Identify which cell holds the provided text, then report its (x, y) central coordinate. 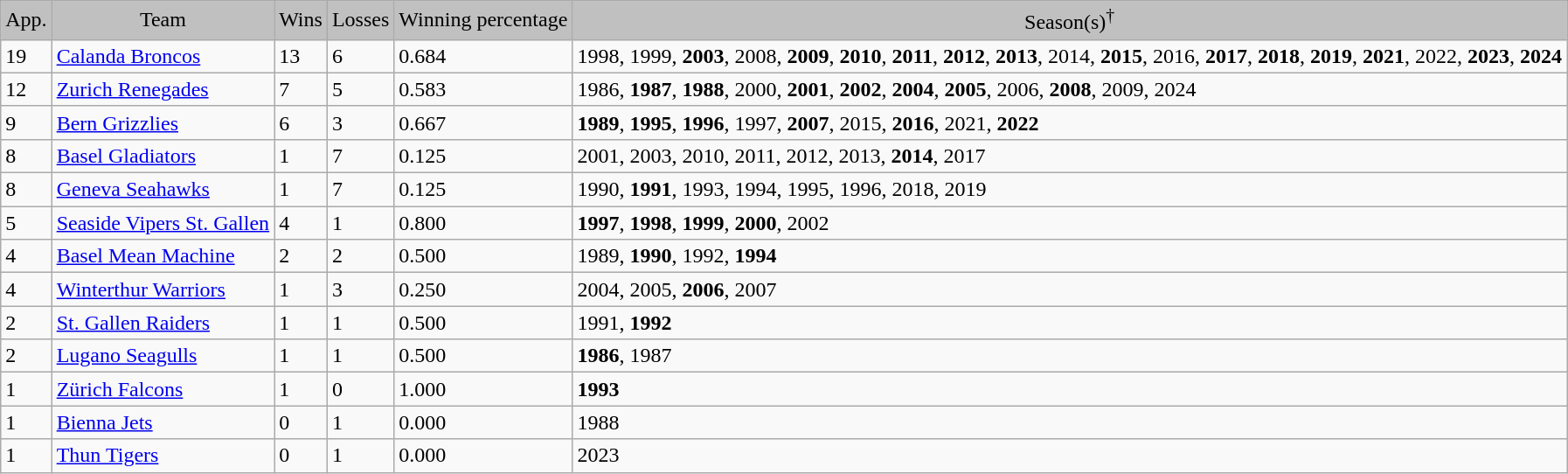
2004, 2005, 2006, 2007 (1070, 289)
Bienna Jets (163, 422)
Basel Mean Machine (163, 256)
Calanda Broncos (163, 56)
Winterthur Warriors (163, 289)
Thun Tigers (163, 456)
Geneva Seahawks (163, 190)
Wins (301, 21)
Lugano Seagulls (163, 356)
1.000 (483, 389)
Losses (360, 21)
1986, 1987, 1988, 2000, 2001, 2002, 2004, 2005, 2006, 2008, 2009, 2024 (1070, 89)
Bern Grizzlies (163, 122)
Seaside Vipers St. Gallen (163, 223)
0.684 (483, 56)
2023 (1070, 456)
Winning percentage (483, 21)
Zürich Falcons (163, 389)
Season(s)† (1070, 21)
1986, 1987 (1070, 356)
19 (26, 56)
1998, 1999, 2003, 2008, 2009, 2010, 2011, 2012, 2013, 2014, 2015, 2016, 2017, 2018, 2019, 2021, 2022, 2023, 2024 (1070, 56)
St. Gallen Raiders (163, 323)
1989, 1990, 1992, 1994 (1070, 256)
Team (163, 21)
12 (26, 89)
2001, 2003, 2010, 2011, 2012, 2013, 2014, 2017 (1070, 156)
App. (26, 21)
1991, 1992 (1070, 323)
1989, 1995, 1996, 1997, 2007, 2015, 2016, 2021, 2022 (1070, 122)
0.667 (483, 122)
1993 (1070, 389)
0.800 (483, 223)
0.583 (483, 89)
Zurich Renegades (163, 89)
1988 (1070, 422)
1997, 1998, 1999, 2000, 2002 (1070, 223)
13 (301, 56)
9 (26, 122)
1990, 1991, 1993, 1994, 1995, 1996, 2018, 2019 (1070, 190)
Basel Gladiators (163, 156)
0.250 (483, 289)
